For the text-containing cell, return its midpoint in (x, y) coordinate format. 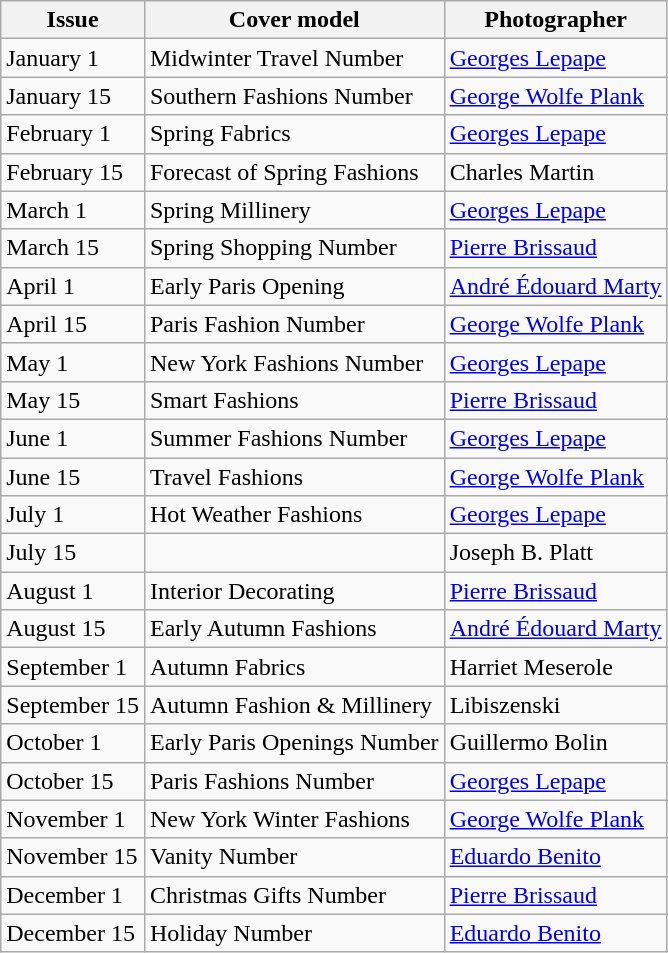
August 1 (73, 591)
Holiday Number (294, 933)
Interior Decorating (294, 591)
Autumn Fabrics (294, 667)
June 1 (73, 438)
Travel Fashions (294, 477)
July 15 (73, 553)
December 1 (73, 895)
Early Paris Openings Number (294, 743)
Southern Fashions Number (294, 96)
November 15 (73, 857)
November 1 (73, 819)
August 15 (73, 629)
Christmas Gifts Number (294, 895)
March 15 (73, 248)
New York Winter Fashions (294, 819)
Spring Millinery (294, 210)
Spring Shopping Number (294, 248)
Forecast of Spring Fashions (294, 172)
Charles Martin (556, 172)
Summer Fashions Number (294, 438)
Libiszenski (556, 705)
Harriet Meserole (556, 667)
Vanity Number (294, 857)
Autumn Fashion & Millinery (294, 705)
September 1 (73, 667)
October 1 (73, 743)
Spring Fabrics (294, 134)
January 15 (73, 96)
Issue (73, 20)
September 15 (73, 705)
July 1 (73, 515)
April 15 (73, 324)
May 15 (73, 400)
December 15 (73, 933)
Cover model (294, 20)
Paris Fashions Number (294, 781)
New York Fashions Number (294, 362)
January 1 (73, 58)
February 15 (73, 172)
Smart Fashions (294, 400)
Photographer (556, 20)
Early Paris Opening (294, 286)
Midwinter Travel Number (294, 58)
October 15 (73, 781)
June 15 (73, 477)
Hot Weather Fashions (294, 515)
February 1 (73, 134)
Guillermo Bolin (556, 743)
April 1 (73, 286)
March 1 (73, 210)
May 1 (73, 362)
Joseph B. Platt (556, 553)
Early Autumn Fashions (294, 629)
Paris Fashion Number (294, 324)
